Determine the (x, y) coordinate at the center of the cell enclosing the given text.  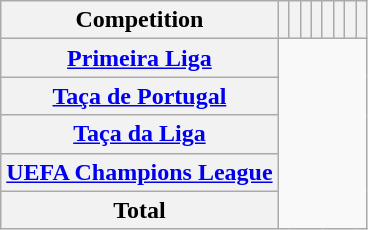
Taça de Portugal (140, 96)
Competition (140, 20)
UEFA Champions League (140, 172)
Primeira Liga (140, 58)
Taça da Liga (140, 134)
Total (140, 210)
